For the text-containing cell, return its midpoint in [x, y] coordinate format. 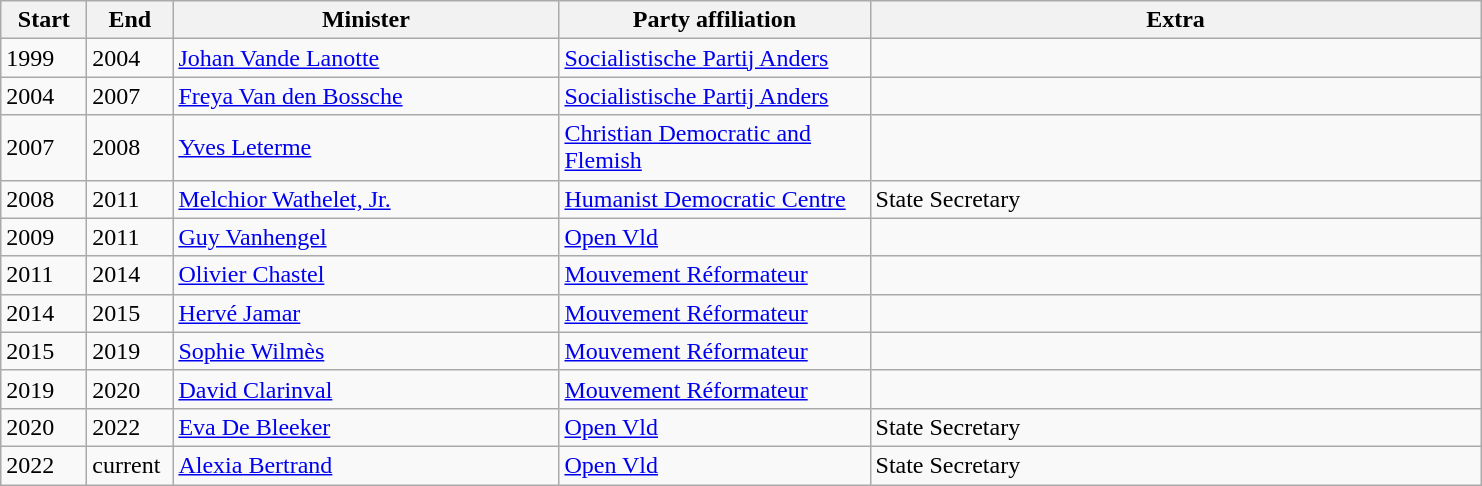
Hervé Jamar [366, 313]
David Clarinval [366, 389]
Melchior Wathelet, Jr. [366, 199]
current [130, 465]
Extra [1176, 20]
Olivier Chastel [366, 275]
Eva De Bleeker [366, 427]
2009 [44, 237]
1999 [44, 58]
Yves Leterme [366, 148]
Humanist Democratic Centre [714, 199]
Minister [366, 20]
Freya Van den Bossche [366, 96]
Guy Vanhengel [366, 237]
Start [44, 20]
Christian Democratic and Flemish [714, 148]
End [130, 20]
Party affiliation [714, 20]
Sophie Wilmès [366, 351]
Alexia Bertrand [366, 465]
Johan Vande Lanotte [366, 58]
